Return the [x, y] coordinate for the center point of the cell that contains the specified text.  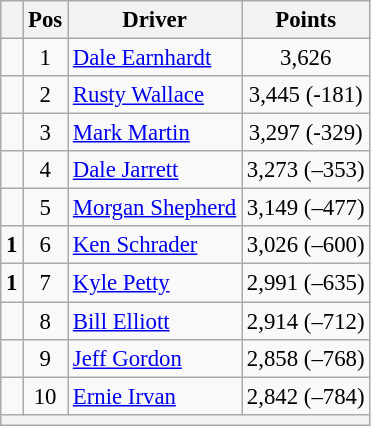
3,297 (-329) [306, 133]
3 [46, 133]
Ken Schrader [155, 245]
Bill Elliott [155, 321]
Kyle Petty [155, 283]
Ernie Irvan [155, 396]
10 [46, 396]
3,273 (–353) [306, 170]
6 [46, 245]
2,914 (–712) [306, 321]
4 [46, 170]
3,149 (–477) [306, 208]
3,445 (-181) [306, 95]
2,991 (–635) [306, 283]
2,842 (–784) [306, 396]
7 [46, 283]
2 [46, 95]
Driver [155, 20]
Mark Martin [155, 133]
Points [306, 20]
Rusty Wallace [155, 95]
8 [46, 321]
5 [46, 208]
2,858 (–768) [306, 358]
3,626 [306, 58]
Jeff Gordon [155, 358]
3,026 (–600) [306, 245]
Morgan Shepherd [155, 208]
Dale Jarrett [155, 170]
Dale Earnhardt [155, 58]
Pos [46, 20]
9 [46, 358]
